Output the (x, y) coordinate of the center of the cell containing the given text.  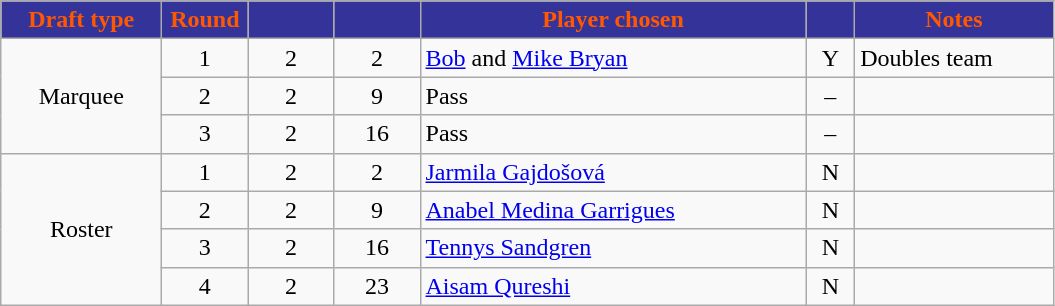
Tennys Sandgren (613, 248)
Jarmila Gajdošová (613, 172)
Player chosen (613, 20)
Anabel Medina Garrigues (613, 210)
4 (205, 286)
Notes (954, 20)
Draft type (82, 20)
Aisam Qureshi (613, 286)
Round (205, 20)
Doubles team (954, 58)
Roster (82, 229)
Marquee (82, 96)
Bob and Mike Bryan (613, 58)
23 (377, 286)
Y (830, 58)
